Search for the cell housing the specified text and yield its [x, y] center coordinate. 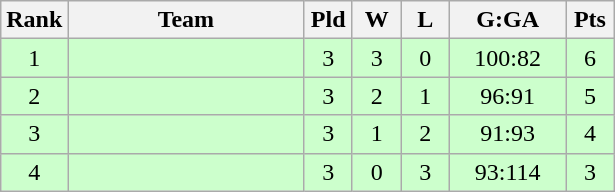
L [426, 20]
G:GA [508, 20]
Rank [34, 20]
Team [186, 20]
Pld [328, 20]
5 [590, 96]
6 [590, 58]
91:93 [508, 134]
93:114 [508, 172]
W [376, 20]
Pts [590, 20]
96:91 [508, 96]
100:82 [508, 58]
